Provide the [x, y] coordinate of the cell's center where the given text is located.  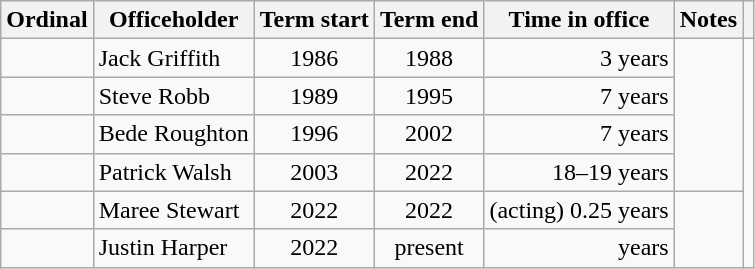
Maree Stewart [174, 210]
Patrick Walsh [174, 172]
Term start [314, 20]
18–19 years [579, 172]
1989 [314, 96]
2003 [314, 172]
1986 [314, 58]
1995 [429, 96]
Ordinal [47, 20]
Officeholder [174, 20]
(acting) 0.25 years [579, 210]
1988 [429, 58]
3 years [579, 58]
Bede Roughton [174, 134]
Term end [429, 20]
present [429, 248]
years [579, 248]
Justin Harper [174, 248]
Jack Griffith [174, 58]
Steve Robb [174, 96]
Time in office [579, 20]
1996 [314, 134]
2002 [429, 134]
Notes [708, 20]
